From the cell containing the given text, extract its center point as [x, y] coordinate. 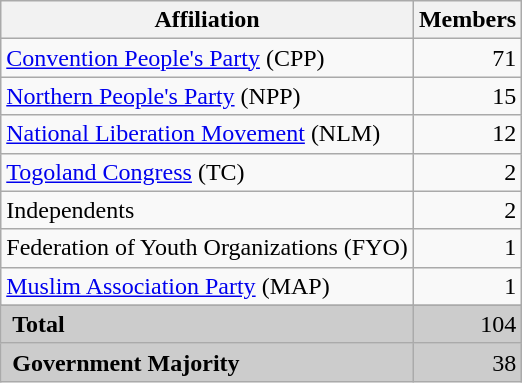
Affiliation [208, 20]
Total [208, 324]
Muslim Association Party (MAP) [208, 286]
104 [467, 324]
Northern People's Party (NPP) [208, 96]
Federation of Youth Organizations (FYO) [208, 248]
12 [467, 134]
Convention People's Party (CPP) [208, 58]
Togoland Congress (TC) [208, 172]
Members [467, 20]
15 [467, 96]
National Liberation Movement (NLM) [208, 134]
71 [467, 58]
Government Majority [208, 362]
Independents [208, 210]
38 [467, 362]
